Scan for the cell matching the given text and deliver its (x, y) coordinate at center. 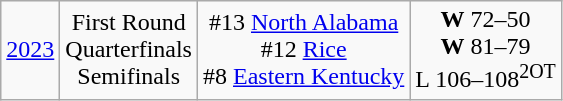
W 72–50W 81–79L 106–1082OT (486, 50)
2023 (30, 50)
#13 North Alabama#12 Rice#8 Eastern Kentucky (303, 50)
First RoundQuarterfinalsSemifinals (129, 50)
